Pinpoint the cell where the given text exists, returning its [x, y] midpoint coordinate. 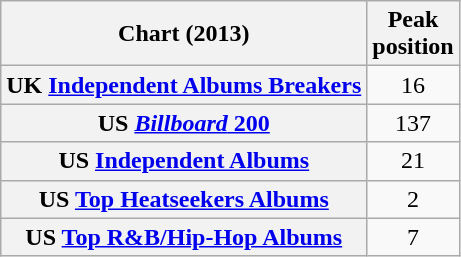
US Top Heatseekers Albums [184, 199]
UK Independent Albums Breakers [184, 85]
21 [413, 161]
16 [413, 85]
7 [413, 237]
US Independent Albums [184, 161]
US Top R&B/Hip-Hop Albums [184, 237]
US Billboard 200 [184, 123]
2 [413, 199]
Peakposition [413, 34]
Chart (2013) [184, 34]
137 [413, 123]
